Return the (X, Y) coordinate for the center point of the cell that contains the specified text.  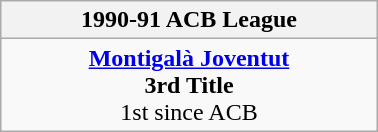
1990-91 ACB League (189, 20)
Montigalà Joventut3rd Title 1st since ACB (189, 85)
